Pinpoint the cell where the given text exists, returning its [X, Y] midpoint coordinate. 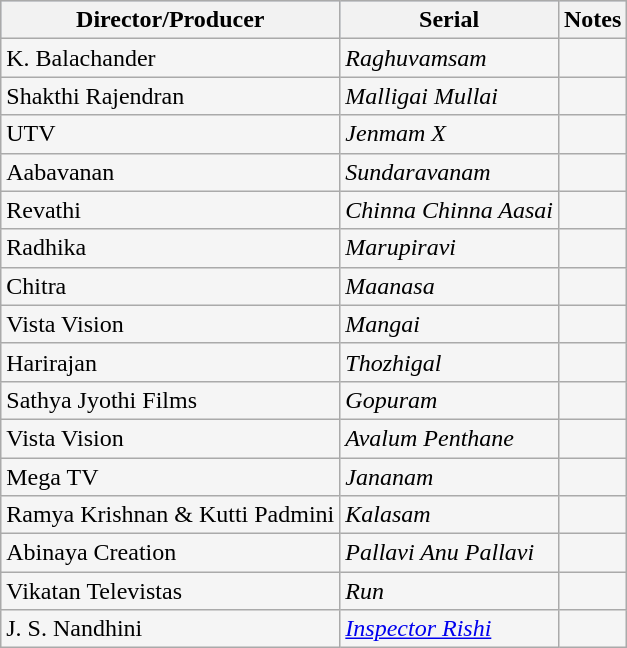
Serial [450, 20]
Jananam [450, 477]
Harirajan [170, 362]
Inspector Rishi [450, 629]
Jenmam X [450, 134]
Revathi [170, 210]
Thozhigal [450, 362]
Vikatan Televistas [170, 591]
Sathya Jyothi Films [170, 400]
Aabavanan [170, 172]
Maanasa [450, 286]
Gopuram [450, 400]
Mangai [450, 324]
Ramya Krishnan & Kutti Padmini [170, 515]
J. S. Nandhini [170, 629]
Mega TV [170, 477]
Avalum Penthane [450, 438]
Run [450, 591]
Sundaravanam [450, 172]
Director/Producer [170, 20]
Kalasam [450, 515]
Raghuvamsam [450, 58]
Shakthi Rajendran [170, 96]
Pallavi Anu Pallavi [450, 553]
UTV [170, 134]
Marupiravi [450, 248]
Chinna Chinna Aasai [450, 210]
Abinaya Creation [170, 553]
Radhika [170, 248]
K. Balachander [170, 58]
Malligai Mullai [450, 96]
Chitra [170, 286]
Notes [592, 20]
